Return the [X, Y] coordinate for the center point of the cell that contains the specified text.  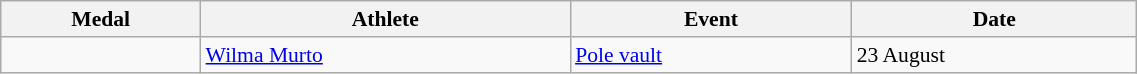
Wilma Murto [386, 55]
Athlete [386, 19]
Event [711, 19]
Medal [101, 19]
Pole vault [711, 55]
Date [994, 19]
23 August [994, 55]
